Capture the cell that displays the provided text and extract its (X, Y) central coordinate. 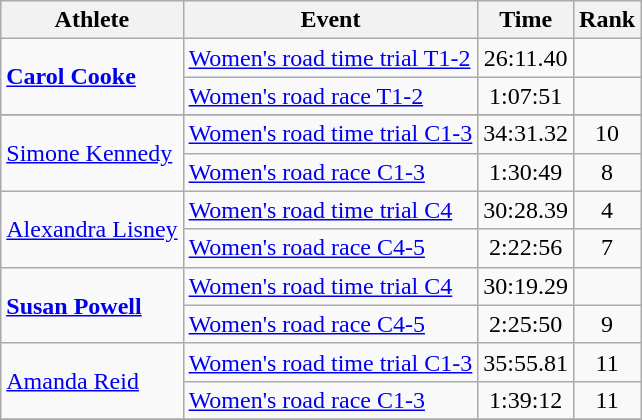
Rank (608, 20)
Time (526, 20)
4 (608, 210)
2:25:50 (526, 324)
7 (608, 248)
30:28.39 (526, 210)
26:11.40 (526, 58)
1:30:49 (526, 172)
Carol Cooke (92, 77)
Event (330, 20)
1:39:12 (526, 400)
34:31.32 (526, 134)
30:19.29 (526, 286)
Athlete (92, 20)
1:07:51 (526, 96)
35:55.81 (526, 362)
Susan Powell (92, 305)
Amanda Reid (92, 381)
2:22:56 (526, 248)
Women's road race T1-2 (330, 96)
Alexandra Lisney (92, 229)
Women's road time trial T1-2 (330, 58)
Simone Kennedy (92, 153)
10 (608, 134)
9 (608, 324)
8 (608, 172)
